Find where the given text appears and provide that cell's center as [X, Y] coordinate. 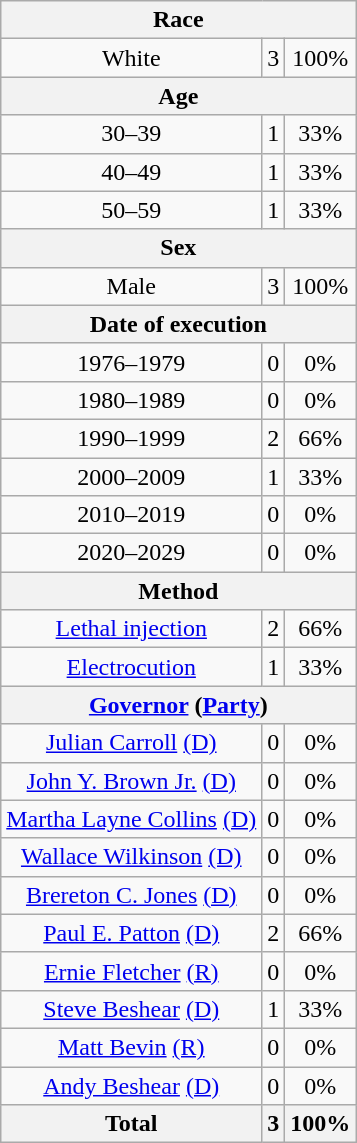
Matt Bevin (R) [132, 1047]
1980–1989 [132, 400]
2010–2019 [132, 515]
Wallace Wilkinson (D) [132, 857]
1990–1999 [132, 438]
Paul E. Patton (D) [132, 933]
Male [132, 286]
Martha Layne Collins (D) [132, 819]
30–39 [132, 134]
Governor (Party) [178, 705]
1976–1979 [132, 362]
Race [178, 20]
Julian Carroll (D) [132, 743]
Electrocution [132, 667]
Date of execution [178, 324]
2020–2029 [132, 553]
Brereton C. Jones (D) [132, 895]
Lethal injection [132, 629]
2000–2009 [132, 477]
Ernie Fletcher (R) [132, 971]
Method [178, 591]
40–49 [132, 172]
John Y. Brown Jr. (D) [132, 781]
Total [132, 1124]
White [132, 58]
Age [178, 96]
Sex [178, 248]
50–59 [132, 210]
Andy Beshear (D) [132, 1085]
Steve Beshear (D) [132, 1009]
